Output the [x, y] coordinate of the center of the cell containing the given text.  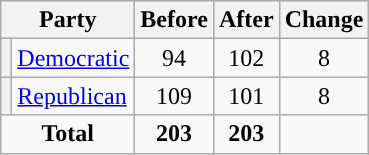
Change [324, 20]
Total [68, 134]
101 [246, 96]
109 [174, 96]
Party [68, 20]
94 [174, 58]
Republican [74, 96]
After [246, 20]
Before [174, 20]
Democratic [74, 58]
102 [246, 58]
